For the text-containing cell, return its midpoint in [x, y] coordinate format. 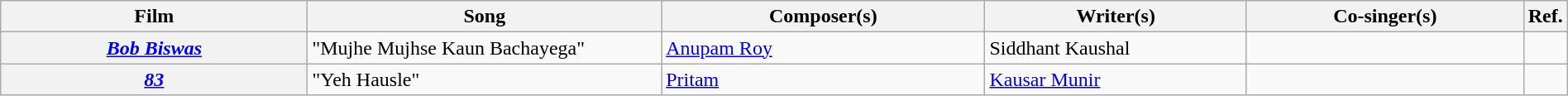
Ref. [1545, 17]
Composer(s) [824, 17]
Song [485, 17]
Film [154, 17]
Pritam [824, 79]
"Yeh Hausle" [485, 79]
Bob Biswas [154, 48]
Writer(s) [1116, 17]
Co-singer(s) [1384, 17]
Siddhant Kaushal [1116, 48]
Anupam Roy [824, 48]
83 [154, 79]
Kausar Munir [1116, 79]
"Mujhe Mujhse Kaun Bachayega" [485, 48]
